Output the [x, y] coordinate of the center of the cell containing the given text.  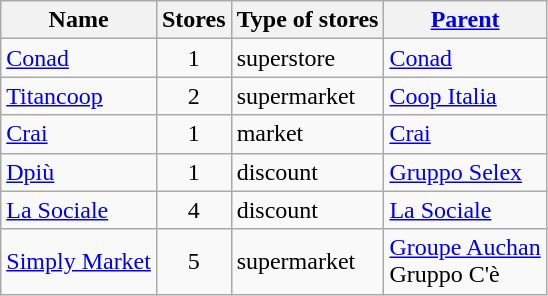
Stores [194, 20]
5 [194, 262]
Parent [465, 20]
market [308, 134]
Gruppo Selex [465, 172]
Titancoop [79, 96]
Name [79, 20]
Groupe AuchanGruppo C'è [465, 262]
2 [194, 96]
Type of stores [308, 20]
superstore [308, 58]
Simply Market [79, 262]
Coop Italia [465, 96]
Dpiù [79, 172]
4 [194, 210]
